Locate the cell with the specified text and output its [X, Y] center coordinate. 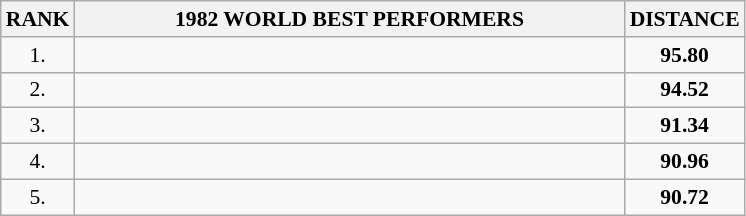
1982 WORLD BEST PERFORMERS [349, 19]
95.80 [685, 55]
4. [38, 162]
DISTANCE [685, 19]
5. [38, 197]
3. [38, 126]
90.96 [685, 162]
2. [38, 90]
RANK [38, 19]
1. [38, 55]
90.72 [685, 197]
91.34 [685, 126]
94.52 [685, 90]
